Detect which cell encompasses the target text, then output its (X, Y) center coordinate. 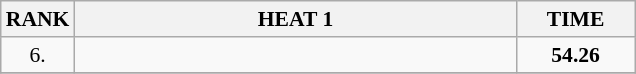
6. (38, 55)
RANK (38, 19)
54.26 (576, 55)
HEAT 1 (295, 19)
TIME (576, 19)
